Capture the cell that displays the provided text and extract its (X, Y) central coordinate. 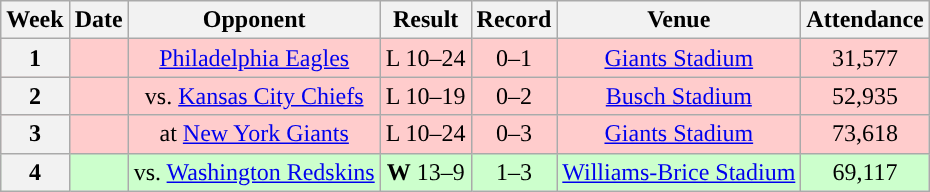
Williams-Brice Stadium (679, 172)
Philadelphia Eagles (254, 58)
2 (35, 96)
52,935 (865, 96)
Date (98, 20)
Attendance (865, 20)
0–2 (514, 96)
Busch Stadium (679, 96)
1 (35, 58)
W 13–9 (426, 172)
73,618 (865, 134)
Venue (679, 20)
Week (35, 20)
31,577 (865, 58)
1–3 (514, 172)
0–1 (514, 58)
Record (514, 20)
L 10–19 (426, 96)
0–3 (514, 134)
Opponent (254, 20)
69,117 (865, 172)
3 (35, 134)
vs. Washington Redskins (254, 172)
4 (35, 172)
at New York Giants (254, 134)
vs. Kansas City Chiefs (254, 96)
Result (426, 20)
